Determine the (x, y) coordinate at the center of the cell enclosing the given text.  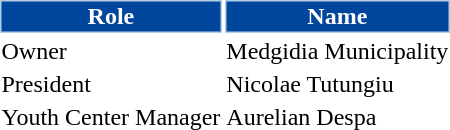
President (111, 84)
Medgidia Municipality (338, 51)
Name (338, 16)
Nicolae Tutungiu (338, 84)
Owner (111, 51)
Role (111, 16)
